Detect which cell encompasses the target text, then output its (X, Y) center coordinate. 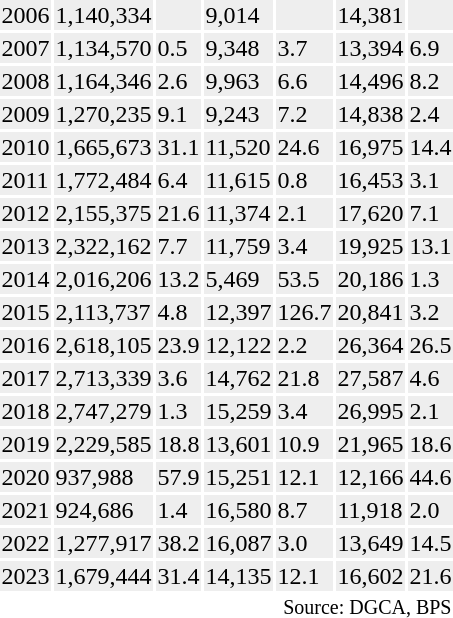
31.1 (178, 147)
7.7 (178, 246)
2,322,162 (104, 246)
9,348 (238, 48)
53.5 (304, 279)
11,918 (370, 510)
0.5 (178, 48)
2021 (26, 510)
2012 (26, 213)
2,155,375 (104, 213)
2013 (26, 246)
11,374 (238, 213)
4.8 (178, 312)
2007 (26, 48)
2008 (26, 81)
14,496 (370, 81)
1.4 (178, 510)
8.2 (430, 81)
11,615 (238, 180)
20,186 (370, 279)
2.0 (430, 510)
26.5 (430, 345)
27,587 (370, 378)
2015 (26, 312)
1,134,570 (104, 48)
6.4 (178, 180)
2,713,339 (104, 378)
9.1 (178, 114)
1,140,334 (104, 15)
10.9 (304, 444)
8.7 (304, 510)
26,364 (370, 345)
21.8 (304, 378)
3.7 (304, 48)
13,649 (370, 543)
9,243 (238, 114)
2,113,737 (104, 312)
1,679,444 (104, 576)
126.7 (304, 312)
13.1 (430, 246)
18.6 (430, 444)
12,397 (238, 312)
924,686 (104, 510)
13,601 (238, 444)
14.5 (430, 543)
12,166 (370, 477)
2016 (26, 345)
7.1 (430, 213)
16,580 (238, 510)
21,965 (370, 444)
16,453 (370, 180)
1,772,484 (104, 180)
20,841 (370, 312)
9,014 (238, 15)
2011 (26, 180)
3.6 (178, 378)
0.8 (304, 180)
1,164,346 (104, 81)
44.6 (430, 477)
2.2 (304, 345)
4.6 (430, 378)
31.4 (178, 576)
14,381 (370, 15)
19,925 (370, 246)
2009 (26, 114)
16,975 (370, 147)
16,087 (238, 543)
2020 (26, 477)
2,747,279 (104, 411)
6.6 (304, 81)
26,995 (370, 411)
937,988 (104, 477)
3.1 (430, 180)
38.2 (178, 543)
6.9 (430, 48)
2,618,105 (104, 345)
11,759 (238, 246)
2019 (26, 444)
2,016,206 (104, 279)
2.4 (430, 114)
3.0 (304, 543)
12,122 (238, 345)
18.8 (178, 444)
2022 (26, 543)
23.9 (178, 345)
14,838 (370, 114)
2014 (26, 279)
7.2 (304, 114)
14,135 (238, 576)
14.4 (430, 147)
57.9 (178, 477)
17,620 (370, 213)
2.6 (178, 81)
16,602 (370, 576)
13,394 (370, 48)
3.2 (430, 312)
5,469 (238, 279)
2023 (26, 576)
1,665,673 (104, 147)
2010 (26, 147)
15,251 (238, 477)
15,259 (238, 411)
9,963 (238, 81)
2018 (26, 411)
24.6 (304, 147)
2006 (26, 15)
11,520 (238, 147)
1,270,235 (104, 114)
2017 (26, 378)
14,762 (238, 378)
2,229,585 (104, 444)
1,277,917 (104, 543)
13.2 (178, 279)
